Determine the (x, y) coordinate at the center of the cell enclosing the given text.  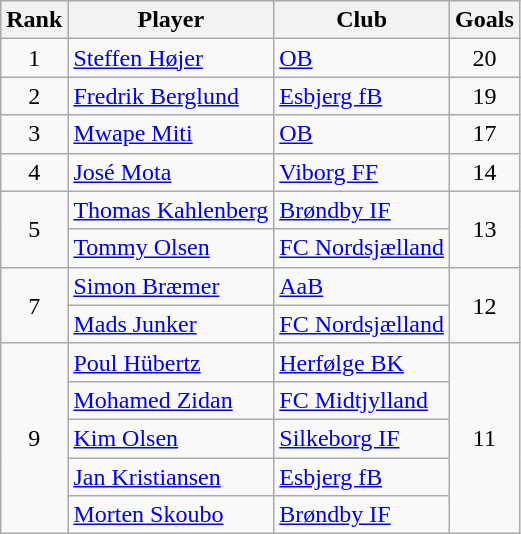
Morten Skoubo (171, 515)
Viborg FF (362, 172)
FC Midtjylland (362, 400)
12 (485, 305)
19 (485, 96)
Herfølge BK (362, 362)
9 (34, 438)
11 (485, 438)
Kim Olsen (171, 438)
Mohamed Zidan (171, 400)
Rank (34, 20)
Mads Junker (171, 324)
Thomas Kahlenberg (171, 210)
3 (34, 134)
Fredrik Berglund (171, 96)
4 (34, 172)
13 (485, 229)
Club (362, 20)
2 (34, 96)
14 (485, 172)
Simon Bræmer (171, 286)
AaB (362, 286)
Steffen Højer (171, 58)
5 (34, 229)
Poul Hübertz (171, 362)
Silkeborg IF (362, 438)
Player (171, 20)
17 (485, 134)
Mwape Miti (171, 134)
20 (485, 58)
Tommy Olsen (171, 248)
Jan Kristiansen (171, 477)
1 (34, 58)
José Mota (171, 172)
Goals (485, 20)
7 (34, 305)
